Locate the cell with the specified text and output its (X, Y) center coordinate. 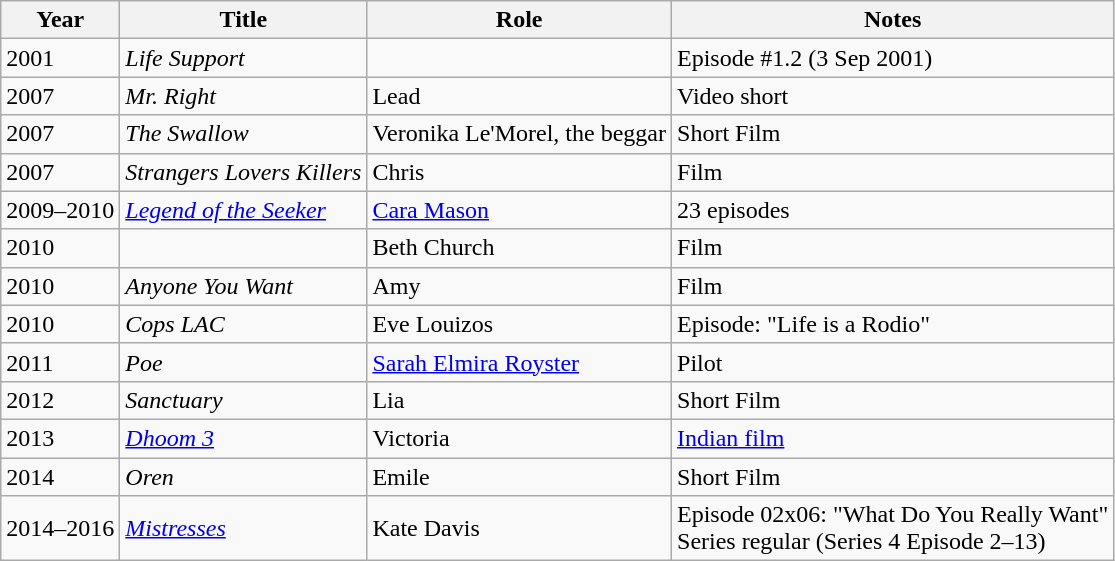
Veronika Le'Morel, the beggar (520, 134)
Lead (520, 96)
Legend of the Seeker (244, 210)
23 episodes (893, 210)
Life Support (244, 58)
Dhoom 3 (244, 438)
Title (244, 20)
Lia (520, 400)
Poe (244, 362)
Mistresses (244, 528)
Eve Louizos (520, 324)
Emile (520, 477)
Indian film (893, 438)
Year (60, 20)
Oren (244, 477)
Beth Church (520, 248)
2014–2016 (60, 528)
2001 (60, 58)
Victoria (520, 438)
Sanctuary (244, 400)
Episode #1.2 (3 Sep 2001) (893, 58)
2011 (60, 362)
Kate Davis (520, 528)
Video short (893, 96)
Sarah Elmira Royster (520, 362)
Role (520, 20)
Episode: "Life is a Rodio" (893, 324)
Pilot (893, 362)
Strangers Lovers Killers (244, 172)
Episode 02x06: "What Do You Really Want"Series regular (Series 4 Episode 2–13) (893, 528)
2013 (60, 438)
Anyone You Want (244, 286)
2009–2010 (60, 210)
Cops LAC (244, 324)
Chris (520, 172)
Notes (893, 20)
The Swallow (244, 134)
2012 (60, 400)
Cara Mason (520, 210)
2014 (60, 477)
Mr. Right (244, 96)
Amy (520, 286)
